Return the [X, Y] coordinate for the center point of the cell that contains the specified text.  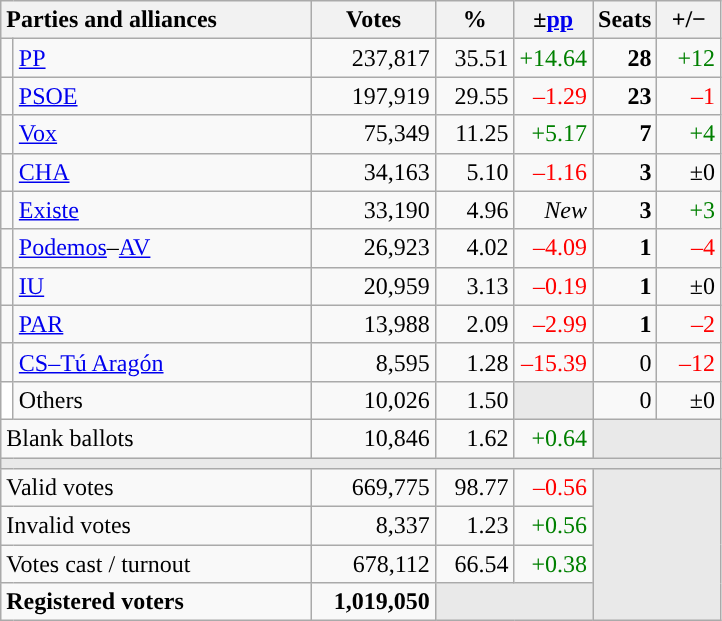
Vox [162, 134]
66.54 [474, 564]
34,163 [374, 172]
New [554, 210]
13,988 [374, 324]
4.02 [474, 248]
+5.17 [554, 134]
–4.09 [554, 248]
Blank ballots [156, 438]
20,959 [374, 286]
3.13 [474, 286]
29.55 [474, 96]
–1 [689, 96]
±pp [554, 20]
1.28 [474, 362]
PP [162, 58]
Votes cast / turnout [156, 564]
–0.19 [554, 286]
PSOE [162, 96]
Valid votes [156, 488]
98.77 [474, 488]
1,019,050 [374, 602]
–2 [689, 324]
–12 [689, 362]
IU [162, 286]
8,337 [374, 526]
1.50 [474, 400]
1.62 [474, 438]
–15.39 [554, 362]
33,190 [374, 210]
+4 [689, 134]
+0.38 [554, 564]
–2.99 [554, 324]
5.10 [474, 172]
8,595 [374, 362]
+12 [689, 58]
669,775 [374, 488]
+14.64 [554, 58]
+0.64 [554, 438]
11.25 [474, 134]
PAR [162, 324]
Existe [162, 210]
28 [625, 58]
1.23 [474, 526]
+/− [689, 20]
CS–Tú Aragón [162, 362]
35.51 [474, 58]
10,846 [374, 438]
2.09 [474, 324]
197,919 [374, 96]
237,817 [374, 58]
10,026 [374, 400]
–1.16 [554, 172]
23 [625, 96]
–4 [689, 248]
–0.56 [554, 488]
+0.56 [554, 526]
678,112 [374, 564]
CHA [162, 172]
Parties and alliances [156, 20]
Others [162, 400]
7 [625, 134]
–1.29 [554, 96]
Podemos–AV [162, 248]
75,349 [374, 134]
Invalid votes [156, 526]
% [474, 20]
+3 [689, 210]
Registered voters [156, 602]
26,923 [374, 248]
Seats [625, 20]
4.96 [474, 210]
Votes [374, 20]
